Search for the cell housing the specified text and yield its (x, y) center coordinate. 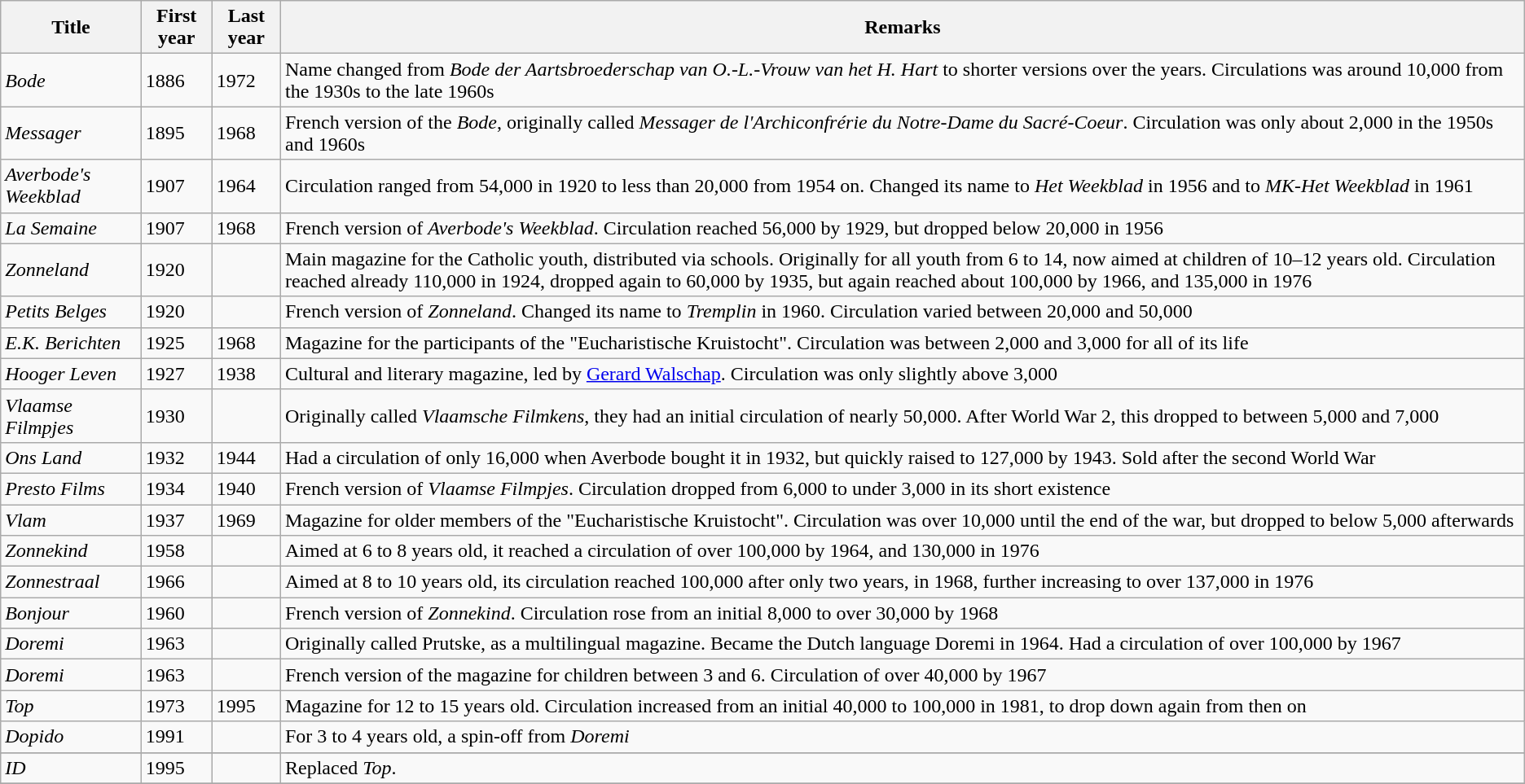
1938 (246, 374)
1972 (246, 80)
Presto Films (71, 488)
Cultural and literary magazine, led by Gerard Walschap. Circulation was only slightly above 3,000 (903, 374)
Aimed at 8 to 10 years old, its circulation reached 100,000 after only two years, in 1968, further increasing to over 137,000 in 1976 (903, 582)
1932 (176, 458)
Zonnekind (71, 551)
1964 (246, 186)
Hooger Leven (71, 374)
Originally called Vlaamsche Filmkens, they had an initial circulation of nearly 50,000. After World War 2, this dropped to between 5,000 and 7,000 (903, 415)
Zonneland (71, 270)
Last year (246, 28)
First year (176, 28)
Circulation ranged from 54,000 in 1920 to less than 20,000 from 1954 on. Changed its name to Het Weekblad in 1956 and to MK-Het Weekblad in 1961 (903, 186)
Petits Belges (71, 312)
1937 (176, 520)
1969 (246, 520)
Remarks (903, 28)
Averbode's Weekblad (71, 186)
Messager (71, 134)
French version of Averbode's Weekblad. Circulation reached 56,000 by 1929, but dropped below 20,000 in 1956 (903, 228)
Top (71, 706)
ID (71, 768)
French version of Vlaamse Filmpjes. Circulation dropped from 6,000 to under 3,000 in its short existence (903, 488)
La Semaine (71, 228)
1934 (176, 488)
Bonjour (71, 613)
1944 (246, 458)
French version of Zonnekind. Circulation rose from an initial 8,000 to over 30,000 by 1968 (903, 613)
1927 (176, 374)
Bode (71, 80)
1895 (176, 134)
French version of the magazine for children between 3 and 6. Circulation of over 40,000 by 1967 (903, 675)
French version of Zonneland. Changed its name to Tremplin in 1960. Circulation varied between 20,000 and 50,000 (903, 312)
Magazine for 12 to 15 years old. Circulation increased from an initial 40,000 to 100,000 in 1981, to drop down again from then on (903, 706)
1958 (176, 551)
Replaced Top. (903, 768)
1930 (176, 415)
Vlaamse Filmpjes (71, 415)
Aimed at 6 to 8 years old, it reached a circulation of over 100,000 by 1964, and 130,000 in 1976 (903, 551)
Ons Land (71, 458)
1886 (176, 80)
1960 (176, 613)
E.K. Berichten (71, 343)
Dopido (71, 737)
Originally called Prutske, as a multilingual magazine. Became the Dutch language Doremi in 1964. Had a circulation of over 100,000 by 1967 (903, 644)
1973 (176, 706)
Magazine for the participants of the "Eucharistische Kruistocht". Circulation was between 2,000 and 3,000 for all of its life (903, 343)
Had a circulation of only 16,000 when Averbode bought it in 1932, but quickly raised to 127,000 by 1943. Sold after the second World War (903, 458)
For 3 to 4 years old, a spin-off from Doremi (903, 737)
Zonnestraal (71, 582)
Vlam (71, 520)
1925 (176, 343)
1991 (176, 737)
1966 (176, 582)
Title (71, 28)
1940 (246, 488)
